Return [x, y] of the center of cell containing provided text 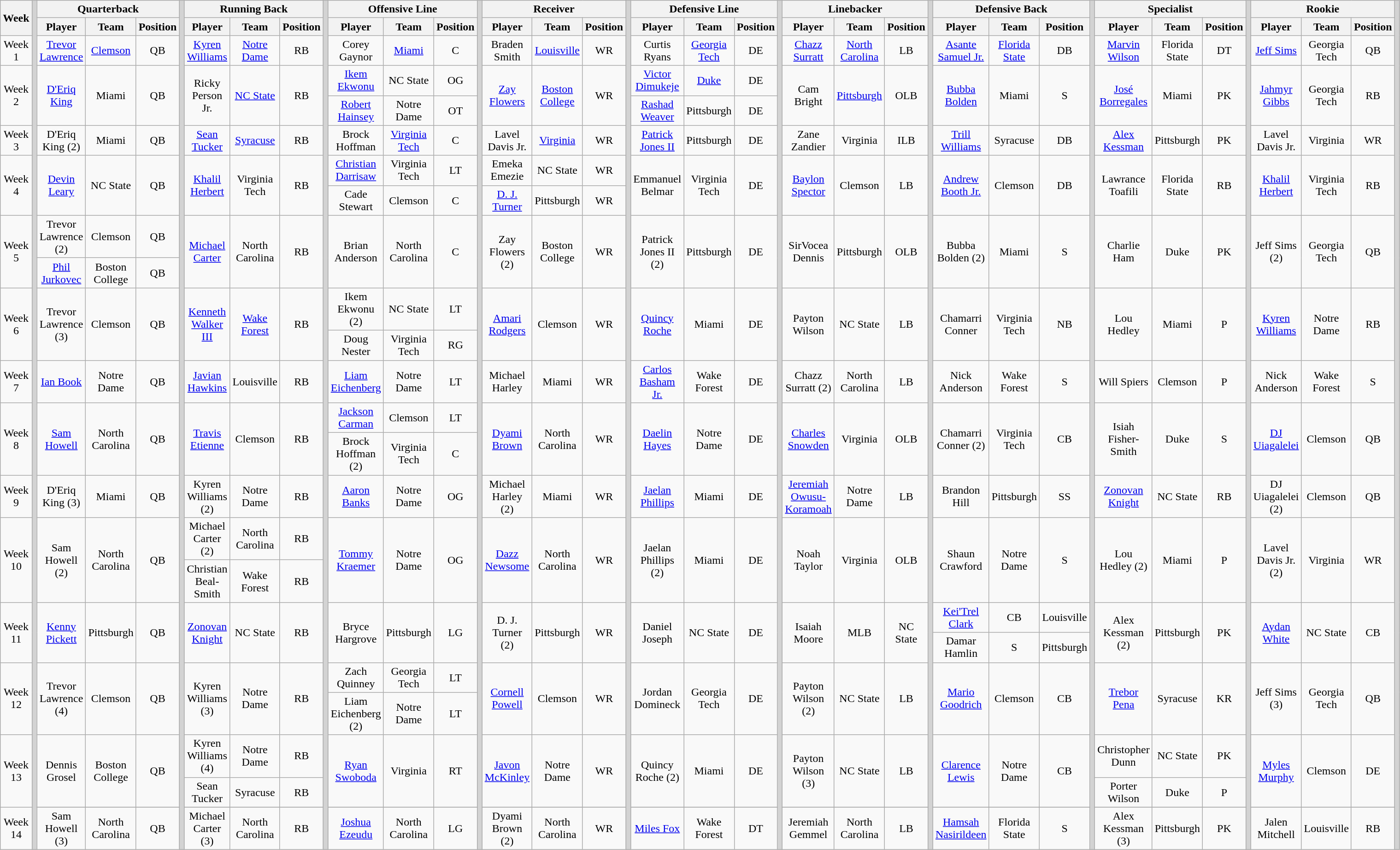
Devin Leary [61, 185]
Defensive Line [704, 9]
Week 14 [16, 828]
Trevor Lawrence (3) [61, 324]
Quincy Roche [657, 324]
Patrick Jones II (2) [657, 252]
Jeremiah Owusu-Koramoah [808, 496]
Jeff Sims (2) [1276, 252]
Ricky Person Jr. [207, 95]
D'Eriq King [61, 95]
OT [455, 111]
Lou Hedley [1124, 324]
Week 8 [16, 439]
Brandon Hill [961, 496]
Bryce Hargrove [356, 632]
Ikem Ekwonu (2) [356, 309]
Emeka Emezie [507, 171]
Jeff Sims [1276, 51]
José Borregales [1124, 95]
Alex Kessman (3) [1124, 828]
Charles Snowden [808, 439]
Kei'Trel Clark [961, 618]
D'Eriq King (2) [61, 140]
Ian Book [61, 382]
Aaron Banks [356, 496]
Chazz Surratt (2) [808, 382]
SS [1065, 496]
Cam Bright [808, 95]
SirVocea Dennis [808, 252]
Week 12 [16, 699]
Week 7 [16, 382]
Dazz Newsome [507, 560]
Specialist [1171, 9]
Daelin Hayes [657, 439]
DJ Uiagalelei (2) [1276, 496]
Andrew Booth Jr. [961, 185]
Jeff Sims (3) [1276, 699]
Alex Kessman (2) [1124, 632]
Miles Fox [657, 828]
Running Back [253, 9]
Daniel Joseph [657, 632]
Zane Zandier [808, 140]
Doug Nester [356, 345]
Tommy Kraemer [356, 560]
KR [1224, 699]
Noah Taylor [808, 560]
Bubba Bolden (2) [961, 252]
Clarence Lewis [961, 771]
Zay Flowers [507, 95]
Offensive Line [403, 9]
Phil Jurkovec [61, 273]
Week 6 [16, 324]
Ikem Ekwonu [356, 80]
Jordan Domineck [657, 699]
Brian Anderson [356, 252]
Dyami Brown (2) [507, 828]
Zay Flowers (2) [507, 252]
Trevor Lawrence (2) [61, 236]
Michael Carter (3) [207, 828]
Cade Stewart [356, 200]
Quincy Roche (2) [657, 771]
Chamarri Conner [961, 324]
Baylon Spector [808, 185]
RG [455, 345]
Travis Etienne [207, 439]
Defensive Back [1011, 9]
Week 1 [16, 51]
Rashad Weaver [657, 111]
Alex Kessman [1124, 140]
Will Spiers [1124, 382]
Liam Eichenberg [356, 382]
Joshua Ezeudu [356, 828]
Week 4 [16, 185]
Brock Hoffman (2) [356, 454]
Myles Murphy [1276, 771]
Quarterback [108, 9]
Patrick Jones II [657, 140]
Corey Gaynor [356, 51]
Bubba Bolden [961, 95]
Chamarri Conner (2) [961, 439]
Amari Rodgers [507, 324]
Christopher Dunn [1124, 756]
Jahmyr Gibbs [1276, 95]
Marvin Wilson [1124, 51]
Charlie Ham [1124, 252]
Liam Eichenberg (2) [356, 714]
Christian Darrisaw [356, 171]
Emmanuel Belmar [657, 185]
Trevor Lawrence (4) [61, 699]
Ryan Swoboda [356, 771]
NB [1065, 324]
Receiver [554, 9]
Week [16, 18]
Payton Wilson (3) [808, 771]
Kenneth Walker III [207, 324]
Week 2 [16, 95]
Porter Wilson [1124, 792]
Asante Samuel Jr. [961, 51]
Chazz Surratt [808, 51]
Michael Harley [507, 382]
Cornell Powell [507, 699]
Curtis Ryans [657, 51]
Trebor Pena [1124, 699]
D. J. Turner (2) [507, 632]
Week 11 [16, 632]
Javon McKinley [507, 771]
Jaelan Phillips (2) [657, 560]
Week 3 [16, 140]
Lavel Davis Jr. (2) [1276, 560]
MLB [859, 632]
Week 9 [16, 496]
Carlos Basham Jr. [657, 382]
Jalen Mitchell [1276, 828]
Sam Howell [61, 439]
Lawrance Toafili [1124, 185]
Michael Carter (2) [207, 539]
Isaiah Moore [808, 632]
Dennis Grosel [61, 771]
Braden Smith [507, 51]
Javian Hawkins [207, 382]
Trevor Lawrence [61, 51]
Week 10 [16, 560]
Dyami Brown [507, 439]
Week 5 [16, 252]
Aydan White [1276, 632]
Damar Hamlin [961, 647]
DJ Uiagalelei [1276, 439]
Payton Wilson [808, 324]
ILB [906, 140]
Jaelan Phillips [657, 496]
RT [455, 771]
Michael Carter [207, 252]
Brock Hoffman [356, 140]
Shaun Crawford [961, 560]
Victor Dimukeje [657, 80]
Michael Harley (2) [507, 496]
Isiah Fisher-Smith [1124, 439]
Linebacker [855, 9]
Christian Beal-Smith [207, 581]
Week 13 [16, 771]
Robert Hainsey [356, 111]
Rookie [1323, 9]
Kyren Williams (4) [207, 756]
Kyren Williams (3) [207, 699]
Hamsah Nasirildeen [961, 828]
Sam Howell (2) [61, 560]
Kyren Williams (2) [207, 496]
Mario Goodrich [961, 699]
Jackson Carman [356, 418]
Sam Howell (3) [61, 828]
Jeremiah Gemmel [808, 828]
Kenny Pickett [61, 632]
Zach Quinney [356, 678]
D'Eriq King (3) [61, 496]
Trill Williams [961, 140]
Payton Wilson (2) [808, 699]
Lou Hedley (2) [1124, 560]
D. J. Turner [507, 200]
